Find where the given text appears and provide that cell's center as [x, y] coordinate. 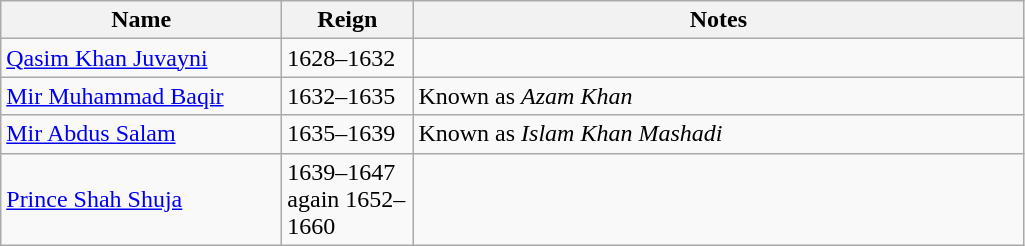
1628–1632 [348, 58]
Prince Shah Shuja [142, 199]
Known as Azam Khan [718, 96]
Reign [348, 20]
1639–1647 again 1652–1660 [348, 199]
Notes [718, 20]
1632–1635 [348, 96]
Name [142, 20]
Mir Muhammad Baqir [142, 96]
Known as Islam Khan Mashadi [718, 134]
Qasim Khan Juvayni [142, 58]
Mir Abdus Salam [142, 134]
1635–1639 [348, 134]
